Search for the cell housing the specified text and yield its (X, Y) center coordinate. 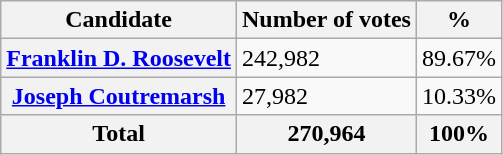
Franklin D. Roosevelt (119, 58)
242,982 (326, 58)
270,964 (326, 134)
Total (119, 134)
% (458, 20)
Joseph Coutremarsh (119, 96)
89.67% (458, 58)
100% (458, 134)
Candidate (119, 20)
10.33% (458, 96)
27,982 (326, 96)
Number of votes (326, 20)
